Pinpoint the cell where the given text exists, returning its (x, y) midpoint coordinate. 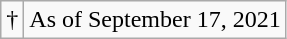
As of September 17, 2021 (155, 20)
† (12, 20)
